For the text-containing cell, return its midpoint in [X, Y] coordinate format. 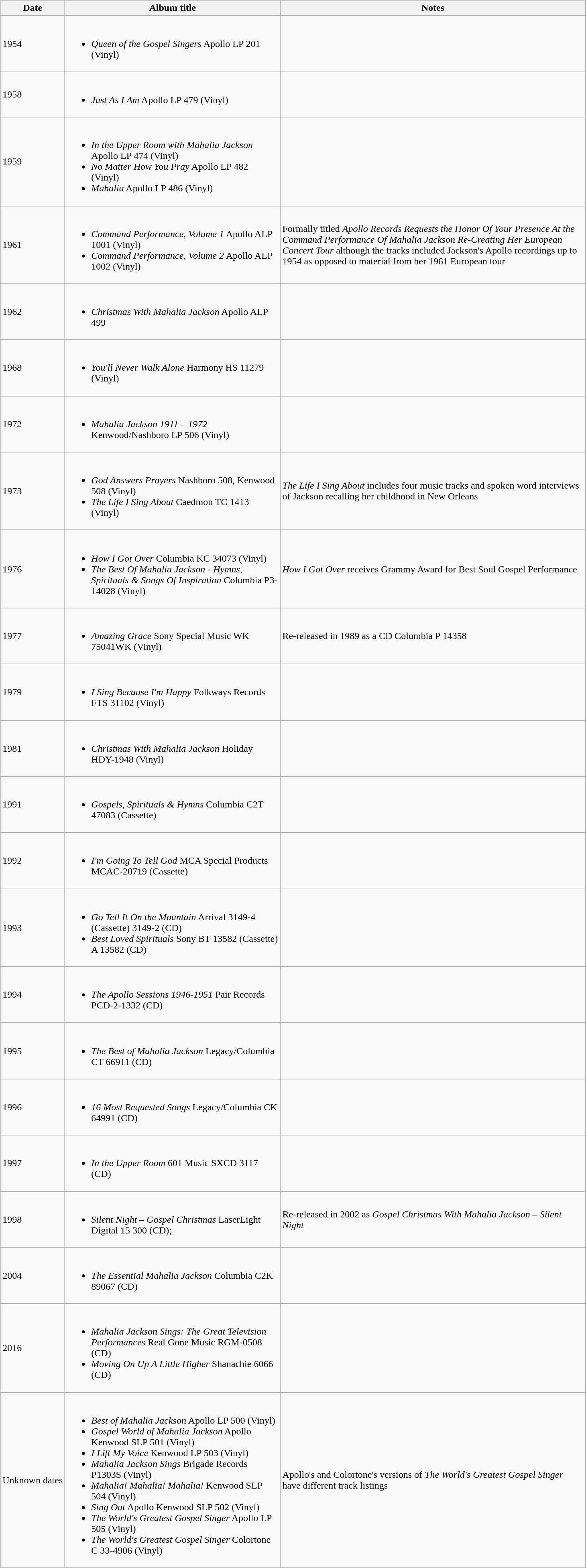
2016 [33, 1348]
Queen of the Gospel Singers Apollo LP 201 (Vinyl) [173, 44]
2004 [33, 1276]
1997 [33, 1163]
God Answers Prayers Nashboro 508, Kenwood 508 (Vinyl)The Life I Sing About Caedmon TC 1413 (Vinyl) [173, 491]
Mahalia Jackson 1911 – 1972 Kenwood/Nashboro LP 506 (Vinyl) [173, 424]
In the Upper Room 601 Music SXCD 3117 (CD) [173, 1163]
1954 [33, 44]
1961 [33, 245]
Apollo's and Colortone's versions of The World's Greatest Gospel Singer have different track listings [433, 1480]
1972 [33, 424]
1958 [33, 95]
Silent Night – Gospel Christmas LaserLight Digital 15 300 (CD); [173, 1219]
Christmas With Mahalia Jackson Holiday HDY-1948 (Vinyl) [173, 749]
Re-released in 2002 as Gospel Christmas With Mahalia Jackson – Silent Night [433, 1219]
1994 [33, 995]
I Sing Because I'm Happy Folkways Records FTS 31102 (Vinyl) [173, 692]
Go Tell It On the Mountain Arrival 3149-4 (Cassette) 3149-2 (CD)Best Loved Spirituals Sony BT 13582 (Cassette) A 13582 (CD) [173, 928]
Notes [433, 8]
1968 [33, 368]
In the Upper Room with Mahalia Jackson Apollo LP 474 (Vinyl)No Matter How You Pray Apollo LP 482 (Vinyl)Mahalia Apollo LP 486 (Vinyl) [173, 161]
Command Performance, Volume 1 Apollo ALP 1001 (Vinyl)Command Performance, Volume 2 Apollo ALP 1002 (Vinyl) [173, 245]
1991 [33, 805]
16 Most Requested Songs Legacy/Columbia CK 64991 (CD) [173, 1107]
Christmas With Mahalia Jackson Apollo ALP 499 [173, 312]
1996 [33, 1107]
Album title [173, 8]
I'm Going To Tell God MCA Special Products MCAC-20719 (Cassette) [173, 861]
1976 [33, 569]
1973 [33, 491]
You'll Never Walk Alone Harmony HS 11279 (Vinyl) [173, 368]
The Best of Mahalia Jackson Legacy/Columbia CT 66911 (CD) [173, 1051]
Amazing Grace Sony Special Music WK 75041WK (Vinyl) [173, 636]
How I Got Over receives Grammy Award for Best Soul Gospel Performance [433, 569]
The Life I Sing About includes four music tracks and spoken word interviews of Jackson recalling her childhood in New Orleans [433, 491]
1962 [33, 312]
1992 [33, 861]
How I Got Over Columbia KC 34073 (Vinyl)The Best Of Mahalia Jackson - Hymns, Spirituals & Songs Of Inspiration Columbia P3-14028 (Vinyl) [173, 569]
1979 [33, 692]
Date [33, 8]
Re-released in 1989 as a CD Columbia P 14358 [433, 636]
1977 [33, 636]
1998 [33, 1219]
1993 [33, 928]
1959 [33, 161]
1981 [33, 749]
The Apollo Sessions 1946-1951 Pair Records PCD-2-1332 (CD) [173, 995]
Just As I Am Apollo LP 479 (Vinyl) [173, 95]
Mahalia Jackson Sings: The Great Television Performances Real Gone Music RGM-0508 (CD)Moving On Up A Little Higher Shanachie 6066 (CD) [173, 1348]
1995 [33, 1051]
Unknown dates [33, 1480]
Gospels, Spirituals & Hymns Columbia C2T 47083 (Cassette) [173, 805]
The Essential Mahalia Jackson Columbia C2K 89067 (CD) [173, 1276]
